Capture the cell that displays the provided text and extract its [x, y] central coordinate. 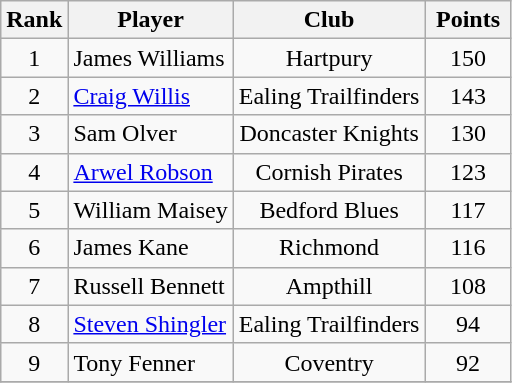
8 [34, 324]
6 [34, 248]
Steven Shingler [150, 324]
Hartpury [329, 58]
Player [150, 20]
William Maisey [150, 210]
Bedford Blues [329, 210]
4 [34, 172]
5 [34, 210]
7 [34, 286]
1 [34, 58]
Points [468, 20]
2 [34, 96]
108 [468, 286]
Club [329, 20]
Russell Bennett [150, 286]
150 [468, 58]
3 [34, 134]
Tony Fenner [150, 362]
James Kane [150, 248]
92 [468, 362]
Cornish Pirates [329, 172]
Ampthill [329, 286]
Craig Willis [150, 96]
Rank [34, 20]
123 [468, 172]
Richmond [329, 248]
143 [468, 96]
117 [468, 210]
9 [34, 362]
Arwel Robson [150, 172]
130 [468, 134]
116 [468, 248]
Doncaster Knights [329, 134]
James Williams [150, 58]
Sam Olver [150, 134]
94 [468, 324]
Coventry [329, 362]
